Search for the cell housing the specified text and yield its [x, y] center coordinate. 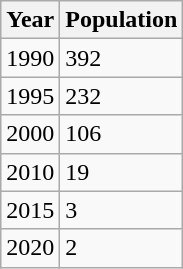
Year [30, 20]
1990 [30, 58]
2 [122, 248]
1995 [30, 96]
2000 [30, 134]
392 [122, 58]
2010 [30, 172]
2015 [30, 210]
2020 [30, 248]
106 [122, 134]
19 [122, 172]
232 [122, 96]
3 [122, 210]
Population [122, 20]
